Find where the given text appears and provide that cell's center as (X, Y) coordinate. 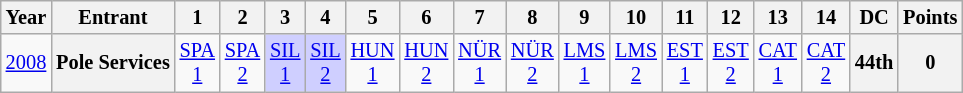
NÜR2 (532, 63)
2008 (26, 63)
EST2 (731, 63)
SPA1 (198, 63)
12 (731, 17)
HUN2 (426, 63)
13 (778, 17)
Pole Services (112, 63)
SIL1 (285, 63)
14 (826, 17)
EST1 (685, 63)
10 (636, 17)
8 (532, 17)
DC (874, 17)
9 (585, 17)
Entrant (112, 17)
6 (426, 17)
SIL2 (325, 63)
2 (242, 17)
NÜR1 (480, 63)
11 (685, 17)
LMS1 (585, 63)
Points (930, 17)
LMS2 (636, 63)
1 (198, 17)
HUN1 (373, 63)
4 (325, 17)
44th (874, 63)
CAT1 (778, 63)
3 (285, 17)
7 (480, 17)
0 (930, 63)
CAT2 (826, 63)
SPA2 (242, 63)
5 (373, 17)
Year (26, 17)
